Detect which cell encompasses the target text, then output its [x, y] center coordinate. 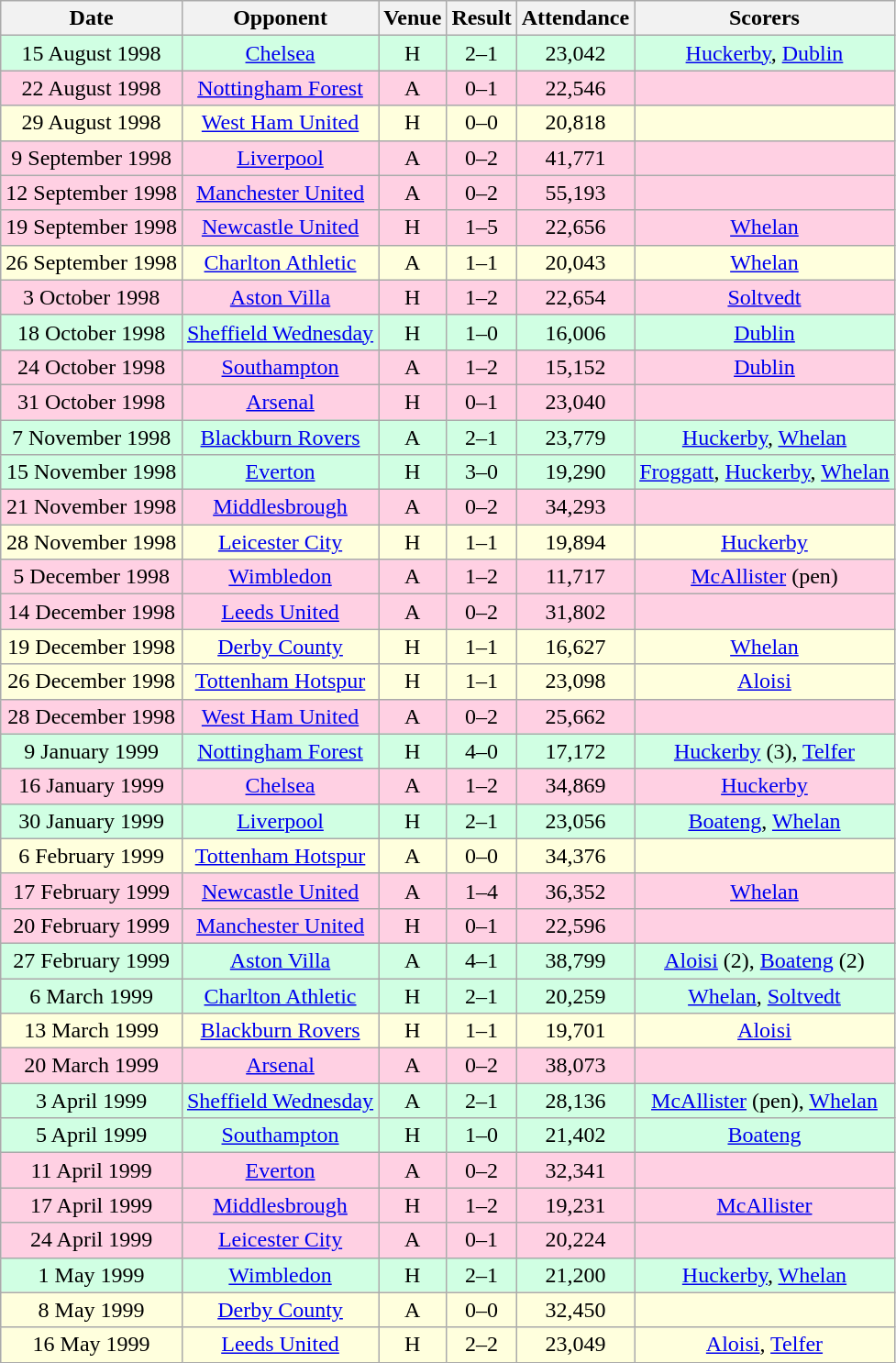
11 April 1999 [92, 1170]
Whelan, Soltvedt [765, 995]
23,779 [575, 438]
Aloisi, Telfer [765, 1345]
38,073 [575, 1066]
32,450 [575, 1310]
3 October 1998 [92, 297]
20 February 1999 [92, 925]
22,654 [575, 297]
Opponent [280, 18]
1 May 1999 [92, 1275]
20,818 [575, 123]
34,376 [575, 856]
Scorers [765, 18]
1–5 [481, 227]
23,056 [575, 821]
3–0 [481, 472]
28,136 [575, 1101]
Venue [413, 18]
21,200 [575, 1275]
19,701 [575, 1031]
19 September 1998 [92, 227]
15 November 1998 [92, 472]
15 August 1998 [92, 53]
34,293 [575, 507]
21,402 [575, 1136]
20 March 1999 [92, 1066]
17 April 1999 [92, 1205]
5 April 1999 [92, 1136]
23,042 [575, 53]
19,231 [575, 1205]
24 April 1999 [92, 1240]
16 May 1999 [92, 1345]
1–4 [481, 891]
34,869 [575, 786]
4–0 [481, 751]
Soltvedt [765, 297]
21 November 1998 [92, 507]
4–1 [481, 960]
20,043 [575, 262]
Attendance [575, 18]
16 January 1999 [92, 786]
31 October 1998 [92, 402]
26 September 1998 [92, 262]
41,771 [575, 158]
17,172 [575, 751]
9 September 1998 [92, 158]
Aloisi (2), Boateng (2) [765, 960]
19,894 [575, 542]
26 December 1998 [92, 681]
Date [92, 18]
6 February 1999 [92, 856]
36,352 [575, 891]
23,040 [575, 402]
Huckerby, Dublin [765, 53]
24 October 1998 [92, 367]
20,224 [575, 1240]
7 November 1998 [92, 438]
9 January 1999 [92, 751]
22,656 [575, 227]
23,049 [575, 1345]
38,799 [575, 960]
23,098 [575, 681]
McAllister (pen), Whelan [765, 1101]
20,259 [575, 995]
28 November 1998 [92, 542]
2–2 [481, 1345]
22,546 [575, 88]
31,802 [575, 612]
19 December 1998 [92, 647]
15,152 [575, 367]
22 August 1998 [92, 88]
16,006 [575, 332]
22,596 [575, 925]
55,193 [575, 193]
30 January 1999 [92, 821]
18 October 1998 [92, 332]
Huckerby (3), Telfer [765, 751]
17 February 1999 [92, 891]
Froggatt, Huckerby, Whelan [765, 472]
6 March 1999 [92, 995]
28 December 1998 [92, 716]
McAllister (pen) [765, 577]
29 August 1998 [92, 123]
3 April 1999 [92, 1101]
8 May 1999 [92, 1310]
27 February 1999 [92, 960]
McAllister [765, 1205]
Boateng, Whelan [765, 821]
11,717 [575, 577]
Result [481, 18]
5 December 1998 [92, 577]
Boateng [765, 1136]
25,662 [575, 716]
14 December 1998 [92, 612]
13 March 1999 [92, 1031]
12 September 1998 [92, 193]
16,627 [575, 647]
19,290 [575, 472]
32,341 [575, 1170]
